Output the (x, y) coordinate of the center of the cell containing the given text.  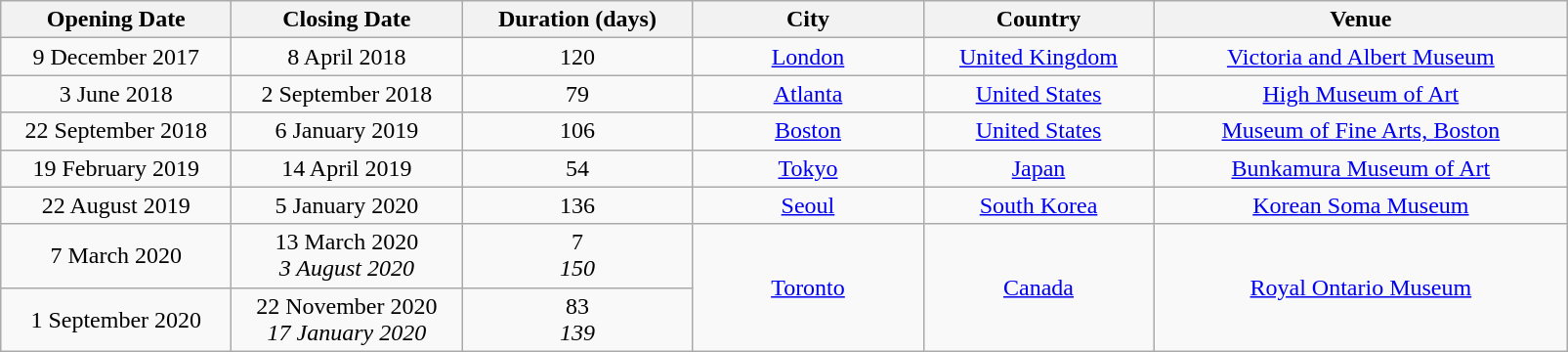
136 (577, 205)
City (808, 20)
Tokyo (808, 168)
Museum of Fine Arts, Boston (1361, 131)
2 September 2018 (347, 94)
120 (577, 57)
19 February 2019 (116, 168)
Closing Date (347, 20)
54 (577, 168)
6 January 2019 (347, 131)
22 September 2018 (116, 131)
14 April 2019 (347, 168)
22 November 2020 17 January 2020 (347, 319)
106 (577, 131)
Duration (days) (577, 20)
8 April 2018 (347, 57)
Country (1038, 20)
7 March 2020 (116, 256)
United Kingdom (1038, 57)
Boston (808, 131)
5 January 2020 (347, 205)
South Korea (1038, 205)
7 150 (577, 256)
3 June 2018 (116, 94)
Korean Soma Museum (1361, 205)
High Museum of Art (1361, 94)
1 September 2020 (116, 319)
Japan (1038, 168)
Bunkamura Museum of Art (1361, 168)
13 March 2020 3 August 2020 (347, 256)
83 139 (577, 319)
Venue (1361, 20)
Canada (1038, 287)
Seoul (808, 205)
9 December 2017 (116, 57)
Royal Ontario Museum (1361, 287)
Toronto (808, 287)
Victoria and Albert Museum (1361, 57)
Atlanta (808, 94)
London (808, 57)
Opening Date (116, 20)
79 (577, 94)
22 August 2019 (116, 205)
